For the text-containing cell, return its midpoint in [x, y] coordinate format. 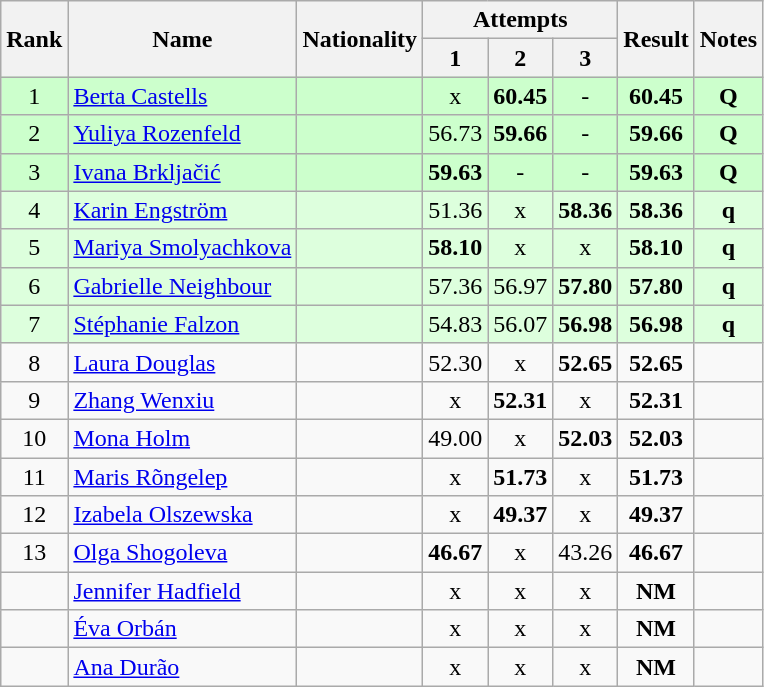
Yuliya Rozenfeld [182, 134]
49.00 [456, 438]
Mona Holm [182, 438]
12 [34, 515]
Name [182, 39]
11 [34, 477]
Laura Douglas [182, 362]
57.36 [456, 286]
9 [34, 400]
4 [34, 210]
Jennifer Hadfield [182, 591]
56.73 [456, 134]
13 [34, 553]
Karin Engström [182, 210]
7 [34, 324]
Zhang Wenxiu [182, 400]
Ivana Brkljačić [182, 172]
52.30 [456, 362]
54.83 [456, 324]
Ana Durão [182, 667]
Stéphanie Falzon [182, 324]
43.26 [586, 553]
6 [34, 286]
Result [656, 39]
Notes [728, 39]
Mariya Smolyachkova [182, 248]
Éva Orbán [182, 629]
Gabrielle Neighbour [182, 286]
Attempts [520, 20]
5 [34, 248]
51.36 [456, 210]
Izabela Olszewska [182, 515]
Berta Castells [182, 96]
Olga Shogoleva [182, 553]
10 [34, 438]
Rank [34, 39]
56.07 [520, 324]
8 [34, 362]
Maris Rõngelep [182, 477]
Nationality [360, 39]
56.97 [520, 286]
